Return the [X, Y] coordinate for the center point of the cell that contains the specified text.  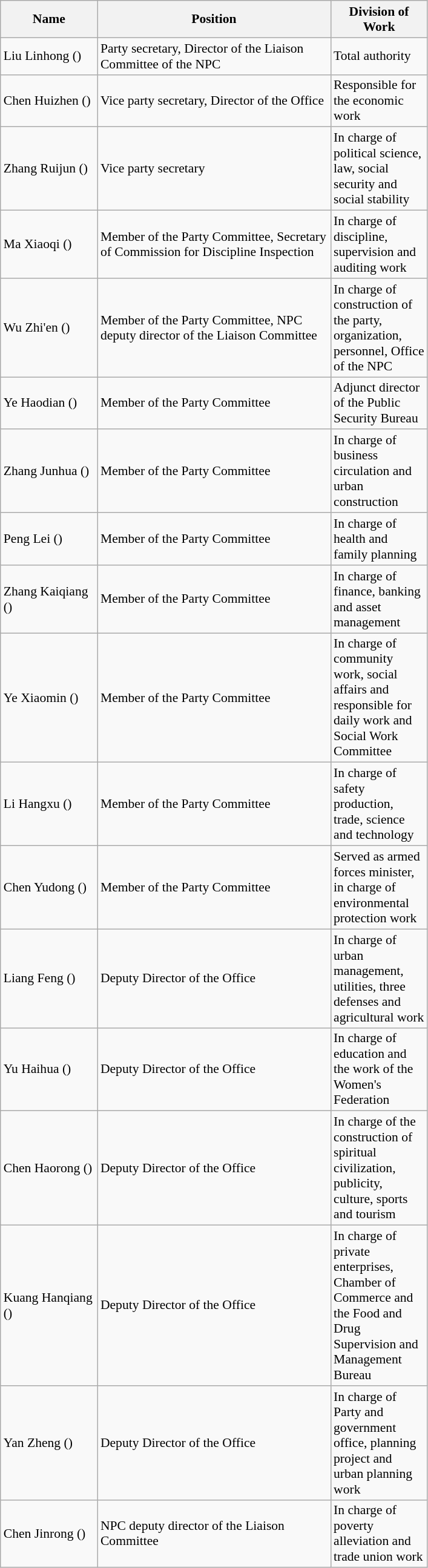
In charge of the construction of spiritual civilization, publicity, culture, sports and tourism [379, 1168]
In charge of safety production, trade, science and technology [379, 804]
Ye Haodian () [49, 403]
Kuang Hanqiang () [49, 1306]
Chen Huizhen () [49, 100]
In charge of construction of the party, organization, personnel, Office of the NPC [379, 328]
Responsible for the economic work [379, 100]
In charge of business circulation and urban construction [379, 471]
Peng Lei () [49, 539]
In charge of private enterprises, Chamber of Commerce and the Food and Drug Supervision and Management Bureau [379, 1306]
Adjunct director of the Public Security Bureau [379, 403]
Zhang Junhua () [49, 471]
In charge of political science, law, social security and social stability [379, 169]
Vice party secretary [214, 169]
Name [49, 19]
Party secretary, Director of the Liaison Committee of the NPC [214, 56]
Liu Linhong () [49, 56]
Ye Xiaomin () [49, 698]
Vice party secretary, Director of the Office [214, 100]
Liang Feng () [49, 978]
Chen Haorong () [49, 1168]
NPC deputy director of the Liaison Committee [214, 1534]
In charge of community work, social affairs and responsible for daily work and Social Work Committee [379, 698]
In charge of education and the work of the Women's Federation [379, 1069]
Member of the Party Committee, NPC deputy director of the Liaison Committee [214, 328]
In charge of Party and government office, planning project and urban planning work [379, 1443]
Zhang Kaiqiang () [49, 599]
Wu Zhi'en () [49, 328]
In charge of discipline, supervision and auditing work [379, 244]
Chen Jinrong () [49, 1534]
Total authority [379, 56]
Ma Xiaoqi () [49, 244]
Yu Haihua () [49, 1069]
In charge of urban management, utilities, three defenses and agricultural work [379, 978]
Served as armed forces minister, in charge of environmental protection work [379, 888]
Member of the Party Committee, Secretary of Commission for Discipline Inspection [214, 244]
Yan Zheng () [49, 1443]
Division of Work [379, 19]
Chen Yudong () [49, 888]
In charge of health and family planning [379, 539]
Li Hangxu () [49, 804]
Position [214, 19]
In charge of poverty alleviation and trade union work [379, 1534]
Zhang Ruijun () [49, 169]
In charge of finance, banking and asset management [379, 599]
